Pinpoint the cell where the given text exists, returning its (x, y) midpoint coordinate. 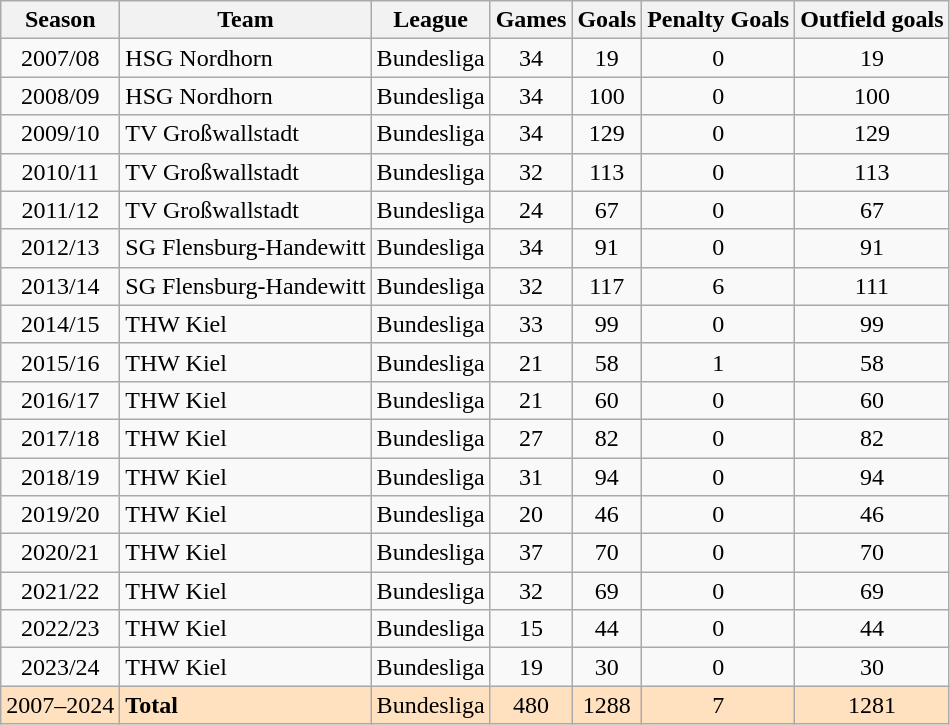
2014/15 (60, 324)
League (430, 20)
2018/19 (60, 477)
15 (531, 629)
2019/20 (60, 515)
111 (872, 286)
2022/23 (60, 629)
2007–2024 (60, 705)
2020/21 (60, 553)
2011/12 (60, 210)
2008/09 (60, 96)
7 (718, 705)
1 (718, 362)
2013/14 (60, 286)
Penalty Goals (718, 20)
24 (531, 210)
2023/24 (60, 667)
2015/16 (60, 362)
27 (531, 438)
Total (246, 705)
2009/10 (60, 134)
Outfield goals (872, 20)
117 (607, 286)
37 (531, 553)
Games (531, 20)
31 (531, 477)
1288 (607, 705)
33 (531, 324)
Team (246, 20)
2012/13 (60, 248)
6 (718, 286)
2021/22 (60, 591)
480 (531, 705)
2007/08 (60, 58)
2016/17 (60, 400)
20 (531, 515)
1281 (872, 705)
Goals (607, 20)
2017/18 (60, 438)
2010/11 (60, 172)
Season (60, 20)
